Locate the cell with the specified text and output its [X, Y] center coordinate. 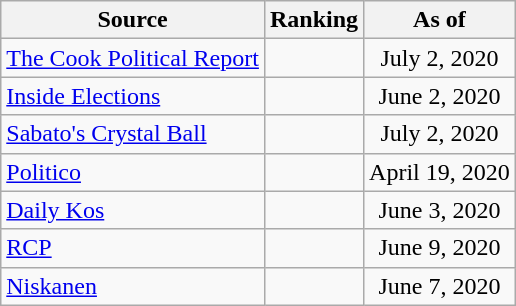
June 7, 2020 [440, 286]
April 19, 2020 [440, 172]
June 2, 2020 [440, 96]
Ranking [314, 20]
Daily Kos [133, 210]
RCP [133, 248]
Source [133, 20]
Inside Elections [133, 96]
Politico [133, 172]
Niskanen [133, 286]
June 9, 2020 [440, 248]
The Cook Political Report [133, 58]
June 3, 2020 [440, 210]
As of [440, 20]
Sabato's Crystal Ball [133, 134]
